For the text-containing cell, return its midpoint in [X, Y] coordinate format. 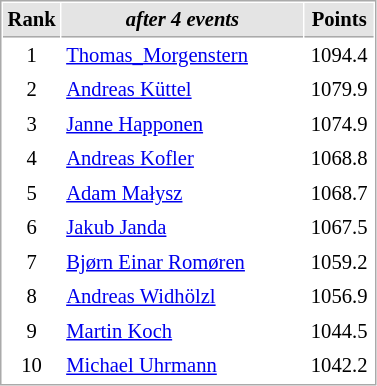
Thomas_Morgenstern [183, 56]
9 [32, 332]
Janne Happonen [183, 124]
3 [32, 124]
1094.4 [340, 56]
1056.9 [340, 296]
6 [32, 228]
Bjørn Einar Romøren [183, 262]
Andreas Küttel [183, 90]
4 [32, 158]
after 4 events [183, 20]
1068.8 [340, 158]
10 [32, 366]
Andreas Widhölzl [183, 296]
1074.9 [340, 124]
1044.5 [340, 332]
1068.7 [340, 194]
1059.2 [340, 262]
Adam Małysz [183, 194]
Andreas Kofler [183, 158]
1067.5 [340, 228]
5 [32, 194]
1 [32, 56]
8 [32, 296]
1079.9 [340, 90]
Michael Uhrmann [183, 366]
Martin Koch [183, 332]
Points [340, 20]
2 [32, 90]
7 [32, 262]
1042.2 [340, 366]
Jakub Janda [183, 228]
Rank [32, 20]
